From the cell containing the given text, extract its center point as (x, y) coordinate. 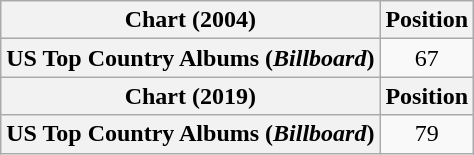
Chart (2019) (190, 96)
79 (427, 134)
67 (427, 58)
Chart (2004) (190, 20)
